Identify which cell holds the provided text, then report its (x, y) central coordinate. 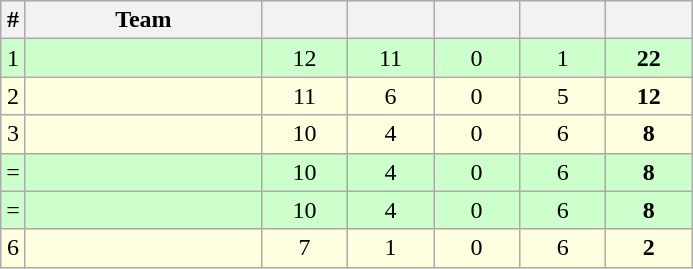
22 (649, 58)
7 (304, 248)
3 (14, 134)
5 (563, 96)
# (14, 20)
Team (143, 20)
